Find where the given text appears and provide that cell's center as (x, y) coordinate. 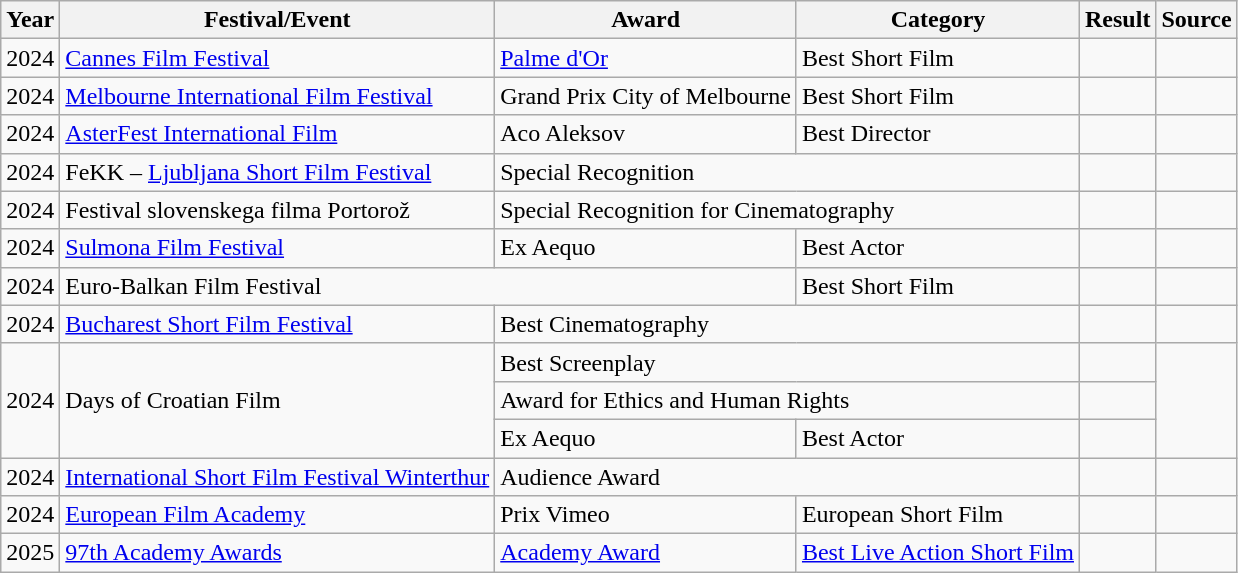
FeKK – Ljubljana Short Film Festival (278, 172)
Aco Aleksov (646, 134)
Prix Vimeo (646, 515)
Melbourne International Film Festival (278, 96)
Grand Prix City of Melbourne (646, 96)
Best Screenplay (788, 362)
Cannes Film Festival (278, 58)
European Film Academy (278, 515)
International Short Film Festival Winterthur (278, 477)
Audience Award (788, 477)
Result (1118, 20)
Festival slovenskega filma Portorož (278, 210)
97th Academy Awards (278, 553)
Category (938, 20)
Sulmona Film Festival (278, 248)
Award for Ethics and Human Rights (788, 400)
Palme d'Or (646, 58)
Special Recognition for Cinematography (788, 210)
Days of Croatian Film (278, 400)
AsterFest International Film (278, 134)
European Short Film (938, 515)
Bucharest Short Film Festival (278, 324)
Year (30, 20)
Euro-Balkan Film Festival (428, 286)
Best Live Action Short Film (938, 553)
Academy Award (646, 553)
Source (1196, 20)
Special Recognition (788, 172)
Best Cinematography (788, 324)
Best Director (938, 134)
2025 (30, 553)
Festival/Event (278, 20)
Award (646, 20)
